Detect which cell encompasses the target text, then output its (x, y) center coordinate. 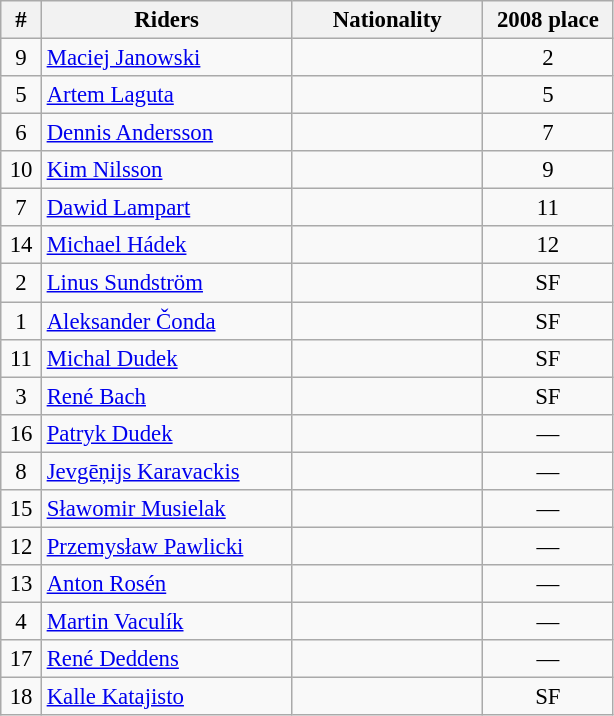
Aleksander Čonda (166, 321)
Jevgēņijs Karavackis (166, 471)
Riders (166, 20)
15 (22, 509)
1 (22, 321)
Nationality (388, 20)
Patryk Dudek (166, 433)
17 (22, 659)
Anton Rosén (166, 584)
16 (22, 433)
18 (22, 697)
Sławomir Musielak (166, 509)
14 (22, 245)
Michal Dudek (166, 358)
2008 place (548, 20)
Michael Hádek (166, 245)
Martin Vaculík (166, 621)
Maciej Janowski (166, 58)
10 (22, 170)
13 (22, 584)
René Deddens (166, 659)
Linus Sundström (166, 283)
René Bach (166, 396)
Kim Nilsson (166, 170)
Przemysław Pawlicki (166, 546)
Dawid Lampart (166, 208)
3 (22, 396)
4 (22, 621)
8 (22, 471)
Kalle Katajisto (166, 697)
# (22, 20)
Artem Laguta (166, 95)
Dennis Andersson (166, 133)
6 (22, 133)
